From the cell containing the given text, extract its center point as [x, y] coordinate. 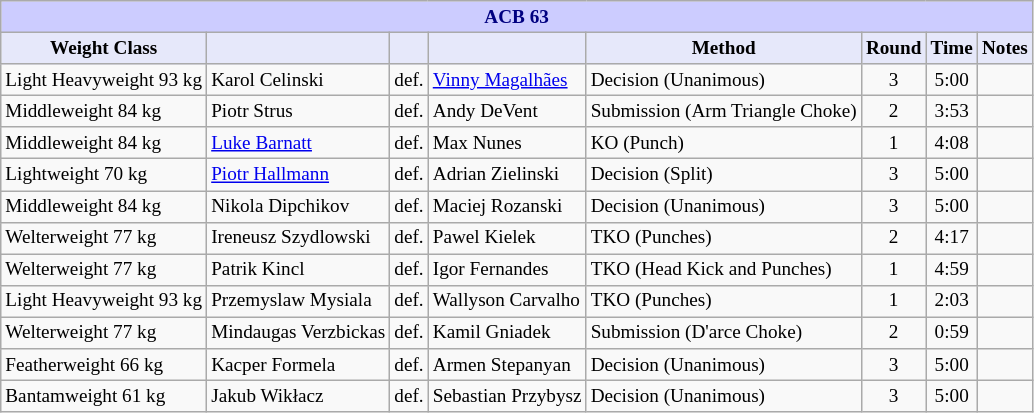
Sebastian Przybysz [507, 396]
Round [894, 48]
Decision (Split) [724, 175]
Time [952, 48]
Jakub Wikłacz [298, 396]
Mindaugas Verzbickas [298, 333]
TKO (Head Kick and Punches) [724, 270]
Weight Class [104, 48]
Method [724, 48]
3:53 [952, 111]
Armen Stepanyan [507, 365]
4:17 [952, 238]
Patrik Kincl [298, 270]
Maciej Rozanski [507, 206]
Piotr Hallmann [298, 175]
ACB 63 [517, 17]
Karol Celinski [298, 80]
Przemyslaw Mysiala [298, 301]
2:03 [952, 301]
Lightweight 70 kg [104, 175]
Max Nunes [507, 143]
Pawel Kielek [507, 238]
Igor Fernandes [507, 270]
Submission (D'arce Choke) [724, 333]
Featherweight 66 kg [104, 365]
Submission (Arm Triangle Choke) [724, 111]
Adrian Zielinski [507, 175]
Nikola Dipchikov [298, 206]
Notes [1004, 48]
Luke Barnatt [298, 143]
4:08 [952, 143]
Andy DeVent [507, 111]
Vinny Magalhães [507, 80]
Bantamweight 61 kg [104, 396]
KO (Punch) [724, 143]
Kacper Formela [298, 365]
0:59 [952, 333]
Wallyson Carvalho [507, 301]
Piotr Strus [298, 111]
Ireneusz Szydlowski [298, 238]
4:59 [952, 270]
Kamil Gniadek [507, 333]
